Find where the given text appears and provide that cell's center as [x, y] coordinate. 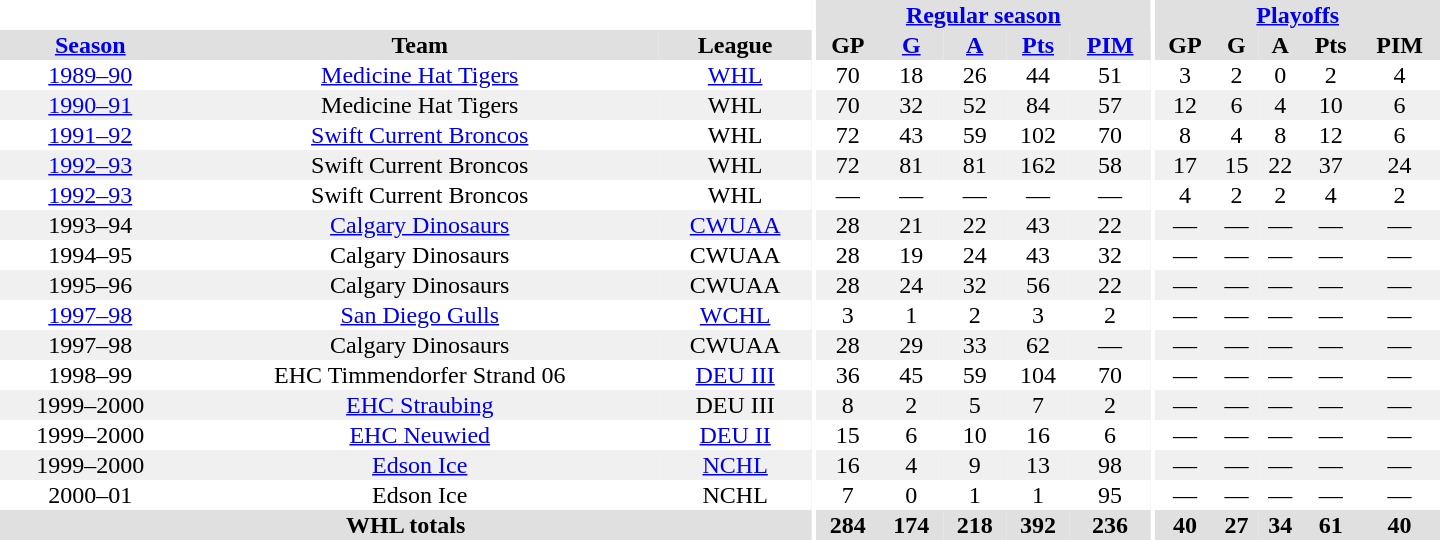
EHC Neuwied [420, 435]
37 [1330, 165]
1995–96 [90, 285]
5 [974, 405]
236 [1110, 525]
174 [912, 525]
1991–92 [90, 135]
9 [974, 465]
1994–95 [90, 255]
DEU II [735, 435]
104 [1038, 375]
1989–90 [90, 75]
17 [1184, 165]
Playoffs [1298, 15]
98 [1110, 465]
2000–01 [90, 495]
18 [912, 75]
21 [912, 225]
45 [912, 375]
58 [1110, 165]
Team [420, 45]
29 [912, 345]
19 [912, 255]
392 [1038, 525]
Regular season [983, 15]
62 [1038, 345]
26 [974, 75]
EHC Timmendorfer Strand 06 [420, 375]
34 [1280, 525]
56 [1038, 285]
51 [1110, 75]
Season [90, 45]
13 [1038, 465]
27 [1236, 525]
33 [974, 345]
57 [1110, 105]
162 [1038, 165]
44 [1038, 75]
284 [848, 525]
52 [974, 105]
1990–91 [90, 105]
WCHL [735, 315]
36 [848, 375]
EHC Straubing [420, 405]
84 [1038, 105]
1993–94 [90, 225]
San Diego Gulls [420, 315]
61 [1330, 525]
WHL totals [406, 525]
League [735, 45]
102 [1038, 135]
1998–99 [90, 375]
218 [974, 525]
95 [1110, 495]
